Extract the (X, Y) coordinate from the center of the cell holding the provided text.  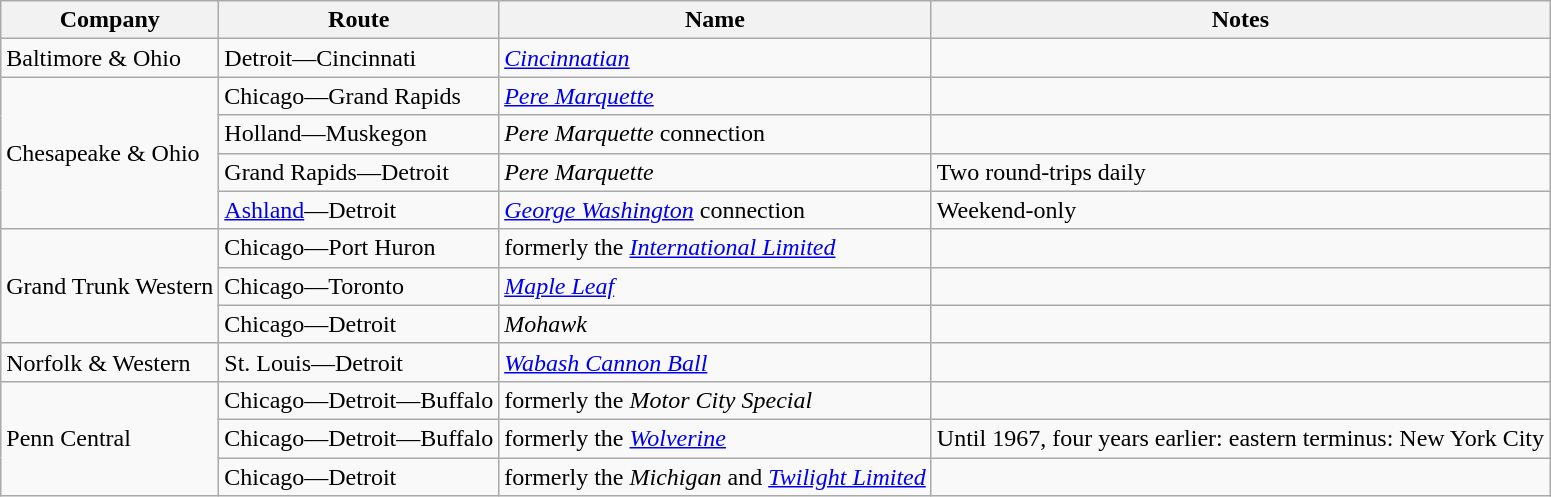
Holland—Muskegon (359, 134)
formerly the International Limited (716, 248)
Chicago—Port Huron (359, 248)
Notes (1240, 20)
George Washington connection (716, 210)
Wabash Cannon Ball (716, 362)
Two round-trips daily (1240, 172)
Name (716, 20)
Until 1967, four years earlier: eastern terminus: New York City (1240, 438)
Mohawk (716, 324)
Penn Central (110, 438)
Grand Trunk Western (110, 286)
Detroit—Cincinnati (359, 58)
Chicago—Grand Rapids (359, 96)
Cincinnatian (716, 58)
Grand Rapids—Detroit (359, 172)
Weekend-only (1240, 210)
Chicago—Toronto (359, 286)
Chesapeake & Ohio (110, 153)
formerly the Wolverine (716, 438)
formerly the Michigan and Twilight Limited (716, 477)
Route (359, 20)
Maple Leaf (716, 286)
Pere Marquette connection (716, 134)
Company (110, 20)
St. Louis—Detroit (359, 362)
Norfolk & Western (110, 362)
formerly the Motor City Special (716, 400)
Ashland—Detroit (359, 210)
Baltimore & Ohio (110, 58)
